Extract the [x, y] coordinate from the center of the cell holding the provided text.  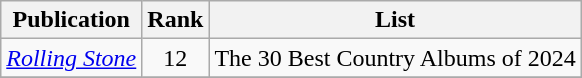
Publication [72, 20]
The 30 Best Country Albums of 2024 [395, 58]
List [395, 20]
Rolling Stone [72, 58]
Rank [176, 20]
12 [176, 58]
